Scan for the cell matching the given text and deliver its (X, Y) coordinate at center. 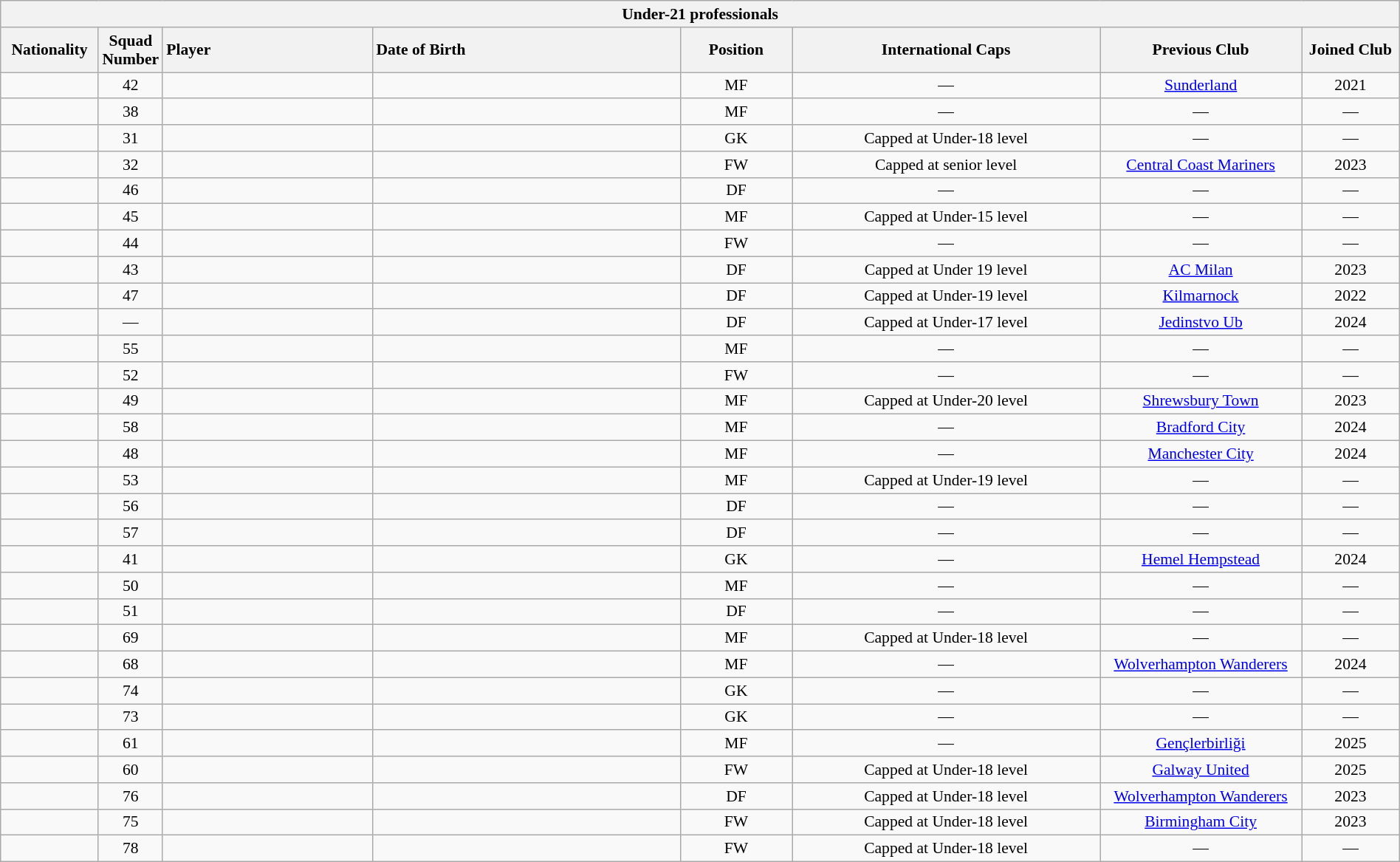
38 (130, 112)
75 (130, 822)
32 (130, 165)
Bradford City (1201, 428)
48 (130, 454)
55 (130, 349)
47 (130, 296)
56 (130, 507)
78 (130, 849)
AC Milan (1201, 270)
Position (736, 50)
Gençlerbirliği (1201, 744)
52 (130, 375)
Nationality (50, 50)
Hemel Hempstead (1201, 559)
Central Coast Mariners (1201, 165)
Under-21 professionals (700, 14)
2021 (1351, 86)
42 (130, 86)
61 (130, 744)
Kilmarnock (1201, 296)
74 (130, 691)
International Caps (947, 50)
50 (130, 586)
60 (130, 770)
Date of Birth (526, 50)
Jedinstvo Ub (1201, 323)
Capped at Under 19 level (947, 270)
69 (130, 638)
57 (130, 533)
76 (130, 796)
31 (130, 138)
Capped at senior level (947, 165)
Manchester City (1201, 454)
Joined Club (1351, 50)
44 (130, 244)
53 (130, 480)
58 (130, 428)
Capped at Under-17 level (947, 323)
46 (130, 191)
Capped at Under-15 level (947, 217)
2022 (1351, 296)
Previous Club (1201, 50)
49 (130, 401)
Birmingham City (1201, 822)
45 (130, 217)
Player (267, 50)
68 (130, 665)
Sunderland (1201, 86)
43 (130, 270)
41 (130, 559)
Capped at Under-20 level (947, 401)
Galway United (1201, 770)
51 (130, 612)
Squad Number (130, 50)
73 (130, 717)
Shrewsbury Town (1201, 401)
